Scan for the cell matching the given text and deliver its [x, y] coordinate at center. 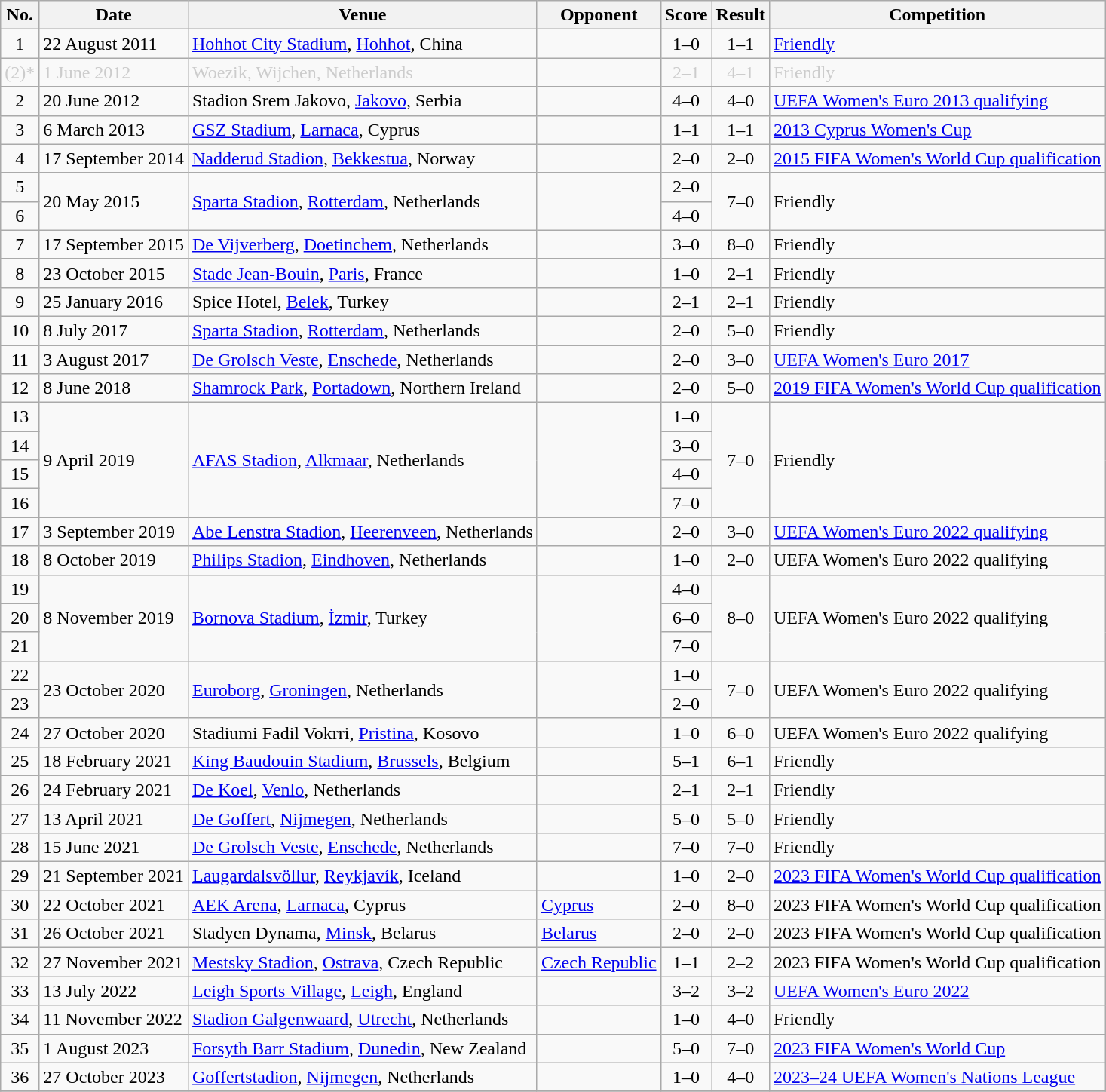
31 [20, 934]
1 August 2023 [114, 1048]
27 [20, 818]
22 August 2011 [114, 44]
Laugardalsvöllur, Reykjavík, Iceland [362, 876]
20 June 2012 [114, 101]
6–1 [740, 761]
15 June 2021 [114, 848]
King Baudouin Stadium, Brussels, Belgium [362, 761]
8 October 2019 [114, 560]
UEFA Women's Euro 2022 [937, 991]
Goffertstadion, Nijmegen, Netherlands [362, 1077]
3 August 2017 [114, 360]
Stadyen Dynama, Minsk, Belarus [362, 934]
Philips Stadion, Eindhoven, Netherlands [362, 560]
2 [20, 101]
3 [20, 130]
26 October 2021 [114, 934]
26 [20, 790]
6 March 2013 [114, 130]
No. [20, 15]
2015 FIFA Women's World Cup qualification [937, 158]
9 [20, 302]
AEK Arena, Larnaca, Cyprus [362, 905]
21 September 2021 [114, 876]
1 June 2012 [114, 72]
22 October 2021 [114, 905]
Abe Lenstra Stadion, Heerenveen, Netherlands [362, 532]
9 April 2019 [114, 460]
4–1 [740, 72]
15 [20, 474]
8 June 2018 [114, 388]
2023–24 UEFA Women's Nations League [937, 1077]
13 July 2022 [114, 991]
Stadion Srem Jakovo, Jakovo, Serbia [362, 101]
20 [20, 618]
UEFA Women's Euro 2017 [937, 360]
17 [20, 532]
4 [20, 158]
2013 Cyprus Women's Cup [937, 130]
8 [20, 273]
Opponent [599, 15]
2–2 [740, 962]
18 February 2021 [114, 761]
2019 FIFA Women's World Cup qualification [937, 388]
6 [20, 216]
Stade Jean-Bouin, Paris, France [362, 273]
5 [20, 187]
Hohhot City Stadium, Hohhot, China [362, 44]
27 October 2020 [114, 732]
Belarus [599, 934]
11 November 2022 [114, 1020]
De Koel, Venlo, Netherlands [362, 790]
22 [20, 675]
23 October 2020 [114, 689]
35 [20, 1048]
32 [20, 962]
18 [20, 560]
Woezik, Wijchen, Netherlands [362, 72]
8 July 2017 [114, 330]
Result [740, 15]
AFAS Stadion, Alkmaar, Netherlands [362, 460]
17 September 2014 [114, 158]
Venue [362, 15]
UEFA Women's Euro 2013 qualifying [937, 101]
5–1 [686, 761]
Mestsky Stadion, Ostrava, Czech Republic [362, 962]
27 November 2021 [114, 962]
11 [20, 360]
10 [20, 330]
1 [20, 44]
13 April 2021 [114, 818]
De Goffert, Nijmegen, Netherlands [362, 818]
13 [20, 417]
23 October 2015 [114, 273]
21 [20, 646]
12 [20, 388]
Competition [937, 15]
27 October 2023 [114, 1077]
36 [20, 1077]
25 January 2016 [114, 302]
Stadiumi Fadil Vokrri, Pristina, Kosovo [362, 732]
Euroborg, Groningen, Netherlands [362, 689]
23 [20, 704]
7 [20, 244]
17 September 2015 [114, 244]
De Vijverberg, Doetinchem, Netherlands [362, 244]
34 [20, 1020]
Czech Republic [599, 962]
14 [20, 446]
Score [686, 15]
30 [20, 905]
Nadderud Stadion, Bekkestua, Norway [362, 158]
Forsyth Barr Stadium, Dunedin, New Zealand [362, 1048]
19 [20, 589]
Spice Hotel, Belek, Turkey [362, 302]
2023 FIFA Women's World Cup [937, 1048]
8 November 2019 [114, 618]
28 [20, 848]
Date [114, 15]
3 September 2019 [114, 532]
Stadion Galgenwaard, Utrecht, Netherlands [362, 1020]
(2)* [20, 72]
25 [20, 761]
20 May 2015 [114, 201]
29 [20, 876]
24 [20, 732]
Bornova Stadium, İzmir, Turkey [362, 618]
Shamrock Park, Portadown, Northern Ireland [362, 388]
16 [20, 503]
Leigh Sports Village, Leigh, England [362, 991]
GSZ Stadium, Larnaca, Cyprus [362, 130]
33 [20, 991]
Cyprus [599, 905]
24 February 2021 [114, 790]
